Provide the (x, y) coordinate of the cell's center where the given text is located.  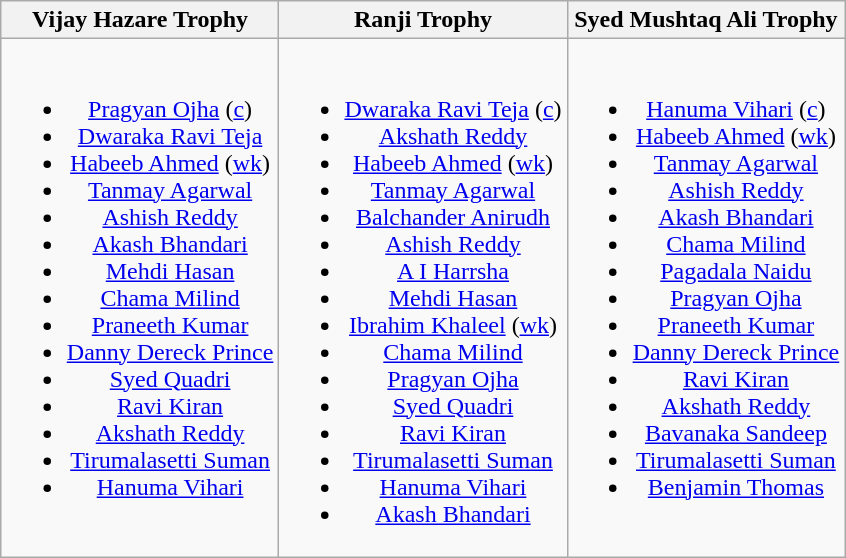
Ranji Trophy (423, 20)
Vijay Hazare Trophy (140, 20)
Syed Mushtaq Ali Trophy (706, 20)
